For the text-containing cell, return its midpoint in (X, Y) coordinate format. 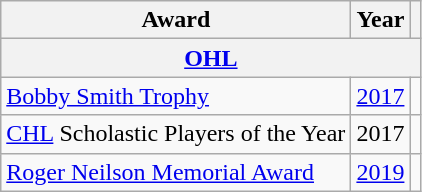
Award (176, 20)
Bobby Smith Trophy (176, 96)
Roger Neilson Memorial Award (176, 172)
2019 (380, 172)
CHL Scholastic Players of the Year (176, 134)
Year (380, 20)
OHL (211, 58)
